Extract the (X, Y) coordinate from the center of the cell holding the provided text.  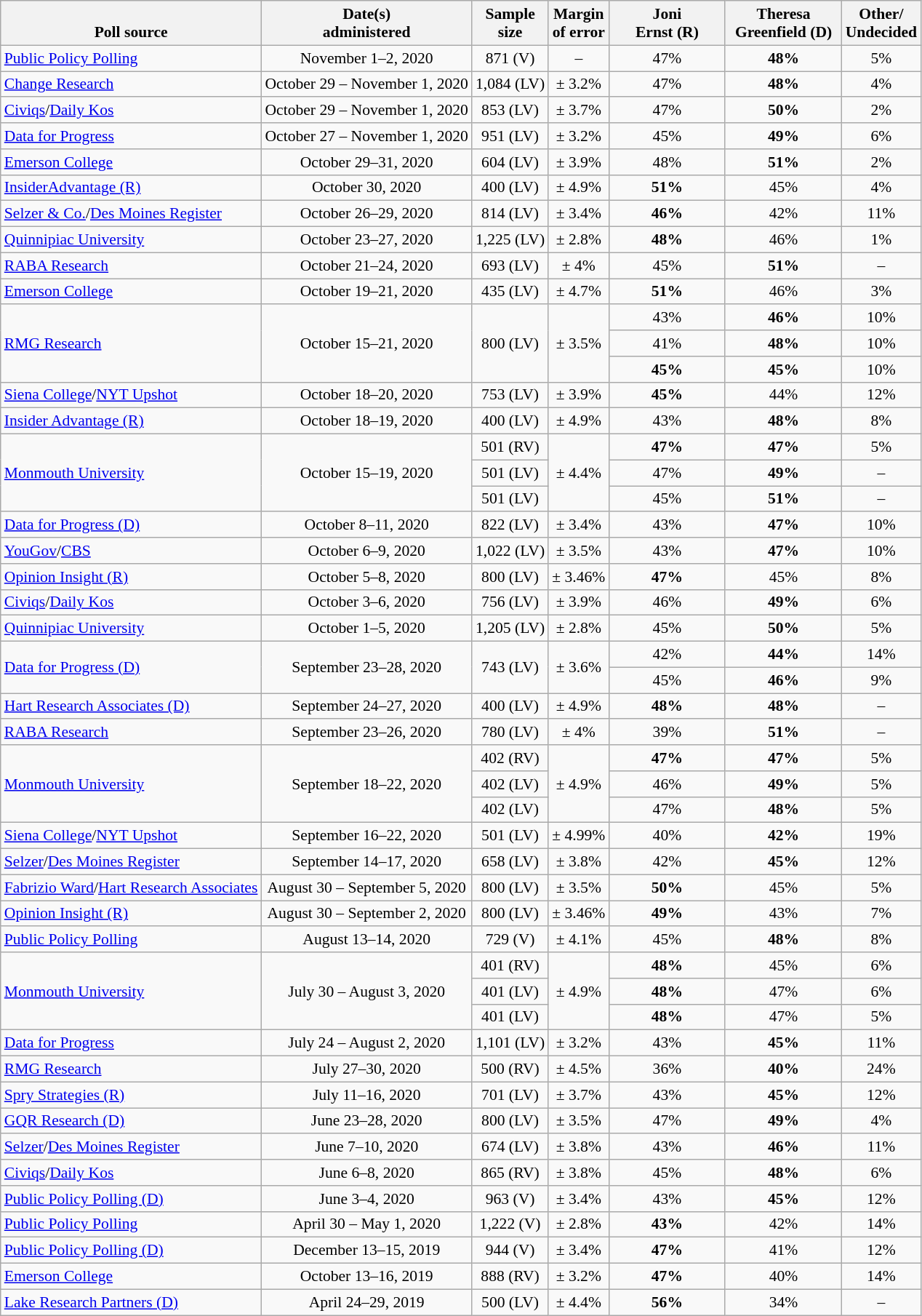
October 1–5, 2020 (366, 629)
Insider Advantage (R) (131, 421)
± 3.6% (579, 668)
853 (LV) (510, 111)
871 (V) (510, 58)
June 7–10, 2020 (366, 1147)
October 27 – November 1, 2020 (366, 136)
± 4.5% (579, 1069)
944 (V) (510, 1251)
October 19–21, 2020 (366, 292)
April 24–29, 2019 (366, 1302)
October 29–31, 2020 (366, 162)
814 (LV) (510, 214)
October 23–27, 2020 (366, 240)
401 (RV) (510, 965)
1,022 (LV) (510, 551)
September 23–26, 2020 (366, 733)
October 18–20, 2020 (366, 395)
October 3–6, 2020 (366, 602)
October 26–29, 2020 (366, 214)
GQR Research (D) (131, 1121)
October 18–19, 2020 (366, 421)
August 13–14, 2020 (366, 940)
October 21–24, 2020 (366, 266)
7% (881, 914)
39% (667, 733)
1,205 (LV) (510, 629)
July 27–30, 2020 (366, 1069)
36% (667, 1069)
674 (LV) (510, 1147)
701 (LV) (510, 1095)
501 (RV) (510, 447)
Marginof error (579, 23)
500 (LV) (510, 1302)
October 8–11, 2020 (366, 525)
34% (783, 1302)
500 (RV) (510, 1069)
Hart Research Associates (D) (131, 706)
1% (881, 240)
24% (881, 1069)
Selzer & Co./Des Moines Register (131, 214)
± 4.99% (579, 836)
November 1–2, 2020 (366, 58)
October 6–9, 2020 (366, 551)
YouGov/CBS (131, 551)
April 30 – May 1, 2020 (366, 1224)
July 30 – August 3, 2020 (366, 991)
Samplesize (510, 23)
October 30, 2020 (366, 188)
September 23–28, 2020 (366, 668)
888 (RV) (510, 1277)
TheresaGreenfield (D) (783, 23)
780 (LV) (510, 733)
October 13–16, 2019 (366, 1277)
3% (881, 292)
56% (667, 1302)
July 24 – August 2, 2020 (366, 1043)
June 6–8, 2020 (366, 1173)
Fabrizio Ward/Hart Research Associates (131, 888)
August 30 – September 2, 2020 (366, 914)
19% (881, 836)
Spry Strategies (R) (131, 1095)
402 (RV) (510, 758)
September 24–27, 2020 (366, 706)
Other/Undecided (881, 23)
604 (LV) (510, 162)
1,101 (LV) (510, 1043)
658 (LV) (510, 862)
951 (LV) (510, 136)
Change Research (131, 84)
June 23–28, 2020 (366, 1121)
September 14–17, 2020 (366, 862)
1,225 (LV) (510, 240)
July 11–16, 2020 (366, 1095)
1,084 (LV) (510, 84)
± 4.1% (579, 940)
August 30 – September 5, 2020 (366, 888)
865 (RV) (510, 1173)
October 5–8, 2020 (366, 577)
729 (V) (510, 940)
InsiderAdvantage (R) (131, 188)
963 (V) (510, 1199)
June 3–4, 2020 (366, 1199)
Date(s)administered (366, 23)
JoniErnst (R) (667, 23)
Poll source (131, 23)
October 15–19, 2020 (366, 473)
756 (LV) (510, 602)
± 4.7% (579, 292)
October 15–21, 2020 (366, 343)
743 (LV) (510, 668)
December 13–15, 2019 (366, 1251)
1,222 (V) (510, 1224)
435 (LV) (510, 292)
693 (LV) (510, 266)
September 18–22, 2020 (366, 784)
9% (881, 680)
Lake Research Partners (D) (131, 1302)
September 16–22, 2020 (366, 836)
753 (LV) (510, 395)
822 (LV) (510, 525)
